Locate the cell with the specified text and output its (x, y) center coordinate. 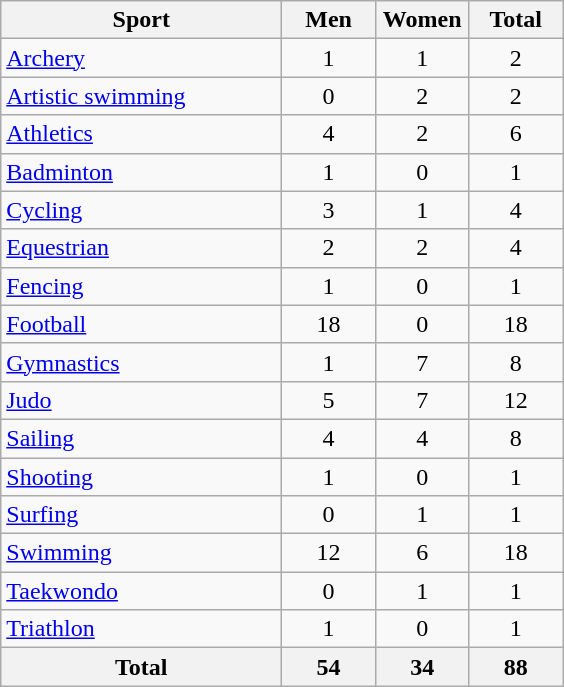
Sport (142, 20)
Shooting (142, 477)
88 (516, 667)
Equestrian (142, 248)
Men (329, 20)
Fencing (142, 286)
Cycling (142, 210)
Triathlon (142, 629)
3 (329, 210)
Women (422, 20)
Gymnastics (142, 362)
Taekwondo (142, 591)
Athletics (142, 134)
Surfing (142, 515)
Archery (142, 58)
Judo (142, 400)
54 (329, 667)
34 (422, 667)
Sailing (142, 438)
Football (142, 324)
Swimming (142, 553)
5 (329, 400)
Badminton (142, 172)
Artistic swimming (142, 96)
